Scan for the cell matching the given text and deliver its (X, Y) coordinate at center. 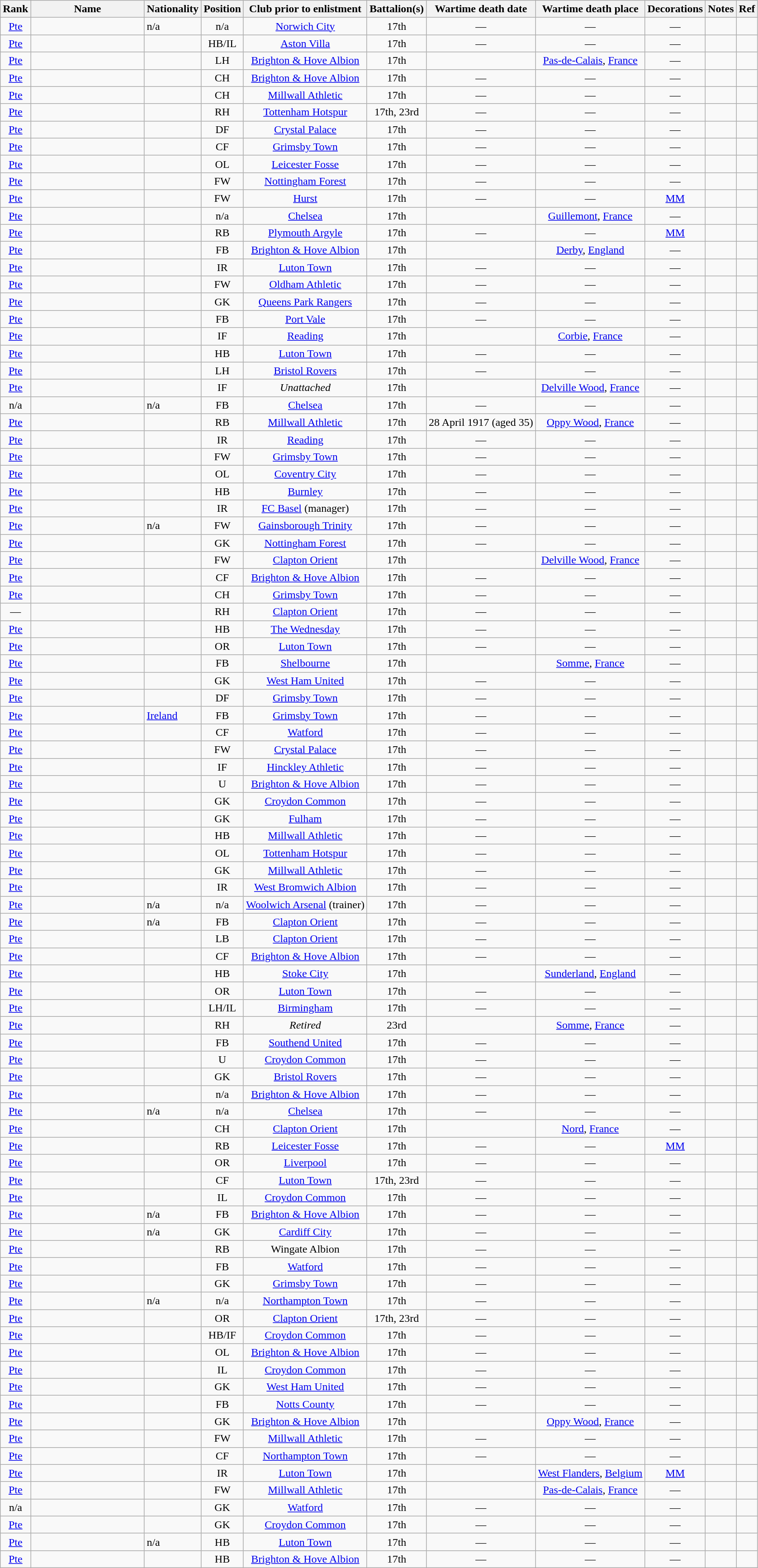
Queens Park Rangers (305, 302)
Nord, France (590, 1129)
Burnley (305, 491)
West Flanders, Belgium (590, 1473)
Norwich City (305, 26)
Corbie, France (590, 336)
Hurst (305, 198)
Stoke City (305, 973)
28 April 1917 (aged 35) (481, 422)
Shelbourne (305, 663)
HB/IL (223, 43)
Hinckley Athletic (305, 767)
Battalion(s) (396, 9)
Plymouth Argyle (305, 233)
Position (223, 9)
Wartime death place (590, 9)
Southend United (305, 1042)
Birmingham (305, 1008)
LB (223, 939)
LH/IL (223, 1008)
Derby, England (590, 250)
Coventry City (305, 474)
Woolwich Arsenal (trainer) (305, 905)
Ireland (173, 715)
Fulham (305, 819)
Decorations (675, 9)
Club prior to enlistment (305, 9)
Aston Villa (305, 43)
Name (88, 9)
23rd (396, 1025)
West Bromwich Albion (305, 887)
Wingate Albion (305, 1249)
The Wednesday (305, 629)
FC Basel (manager) (305, 509)
Notes (721, 9)
Notts County (305, 1404)
Guillemont, France (590, 216)
Cardiff City (305, 1232)
Port Vale (305, 319)
Rank (15, 9)
Liverpool (305, 1163)
Wartime death date (481, 9)
Oldham Athletic (305, 285)
Nationality (173, 9)
Gainsborough Trinity (305, 526)
Sunderland, England (590, 973)
Retired (305, 1025)
Ref (747, 9)
HB/IF (223, 1335)
Unattached (305, 388)
